Return (x, y) of the center of cell containing provided text 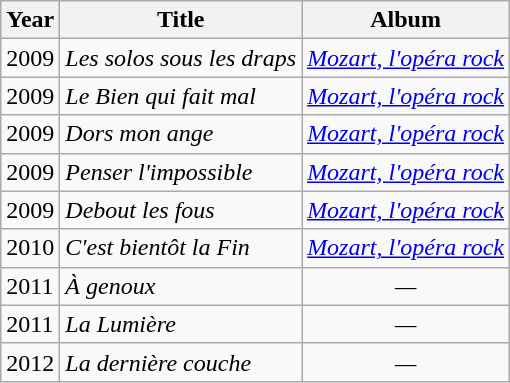
Les solos sous les draps (181, 58)
La Lumière (181, 324)
À genoux (181, 286)
Title (181, 20)
Album (406, 20)
2012 (30, 362)
Le Bien qui fait mal (181, 96)
Penser l'impossible (181, 172)
Dors mon ange (181, 134)
2010 (30, 248)
Year (30, 20)
C'est bientôt la Fin (181, 248)
La dernière couche (181, 362)
Debout les fous (181, 210)
